Scan for the cell matching the given text and deliver its [x, y] coordinate at center. 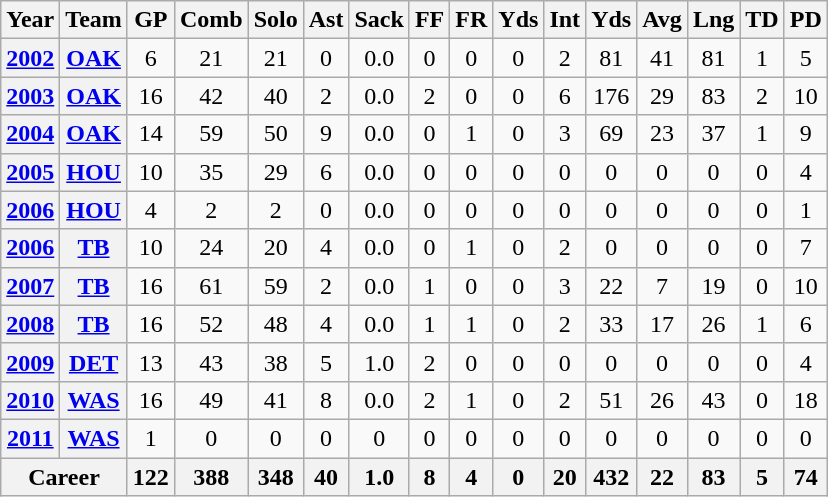
348 [276, 477]
2004 [30, 134]
38 [276, 362]
69 [612, 134]
2005 [30, 172]
FF [429, 20]
Year [30, 20]
Career [64, 477]
388 [211, 477]
PD [806, 20]
176 [612, 96]
Sack [379, 20]
48 [276, 324]
Lng [713, 20]
Solo [276, 20]
18 [806, 400]
74 [806, 477]
14 [150, 134]
17 [662, 324]
33 [612, 324]
Ast [326, 20]
2011 [30, 438]
TD [762, 20]
37 [713, 134]
51 [612, 400]
GP [150, 20]
52 [211, 324]
2008 [30, 324]
24 [211, 248]
FR [472, 20]
2010 [30, 400]
2007 [30, 286]
Int [565, 20]
Avg [662, 20]
49 [211, 400]
23 [662, 134]
42 [211, 96]
2002 [30, 58]
35 [211, 172]
61 [211, 286]
432 [612, 477]
2003 [30, 96]
13 [150, 362]
19 [713, 286]
Comb [211, 20]
Team [94, 20]
2009 [30, 362]
50 [276, 134]
122 [150, 477]
DET [94, 362]
